Find where the given text appears and provide that cell's center as (X, Y) coordinate. 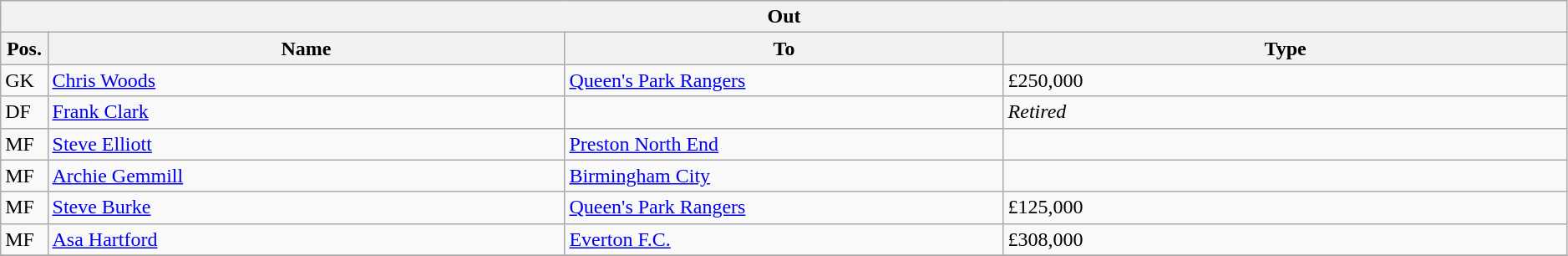
Asa Hartford (306, 239)
Everton F.C. (784, 239)
Pos. (24, 49)
Out (784, 17)
Chris Woods (306, 80)
Type (1285, 49)
£250,000 (1285, 80)
DF (24, 112)
Retired (1285, 112)
Preston North End (784, 144)
Frank Clark (306, 112)
To (784, 49)
GK (24, 80)
Birmingham City (784, 176)
Name (306, 49)
Archie Gemmill (306, 176)
£125,000 (1285, 207)
Steve Elliott (306, 144)
Steve Burke (306, 207)
£308,000 (1285, 239)
